Provide the (X, Y) coordinate of the cell's center where the given text is located.  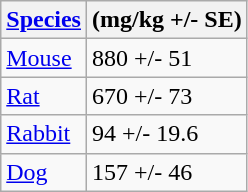
(mg/kg +/- SE) (166, 20)
Dog (44, 172)
Rabbit (44, 134)
157 +/- 46 (166, 172)
670 +/- 73 (166, 96)
Species (44, 20)
94 +/- 19.6 (166, 134)
Rat (44, 96)
Mouse (44, 58)
880 +/- 51 (166, 58)
